From the cell containing the given text, extract its center point as (x, y) coordinate. 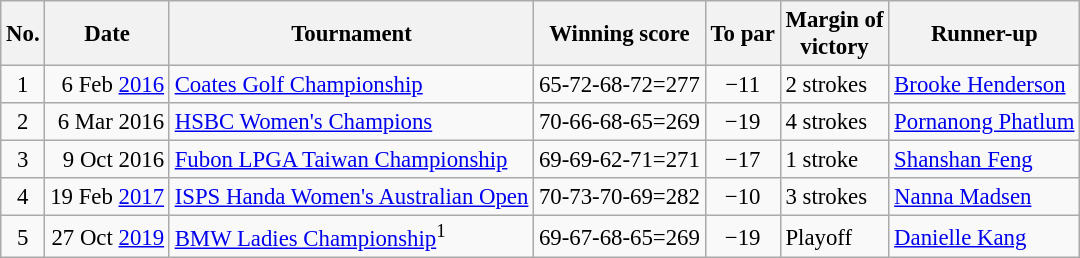
27 Oct 2019 (107, 237)
No. (23, 34)
70-66-68-65=269 (620, 122)
Danielle Kang (984, 237)
6 Feb 2016 (107, 85)
Tournament (351, 34)
9 Oct 2016 (107, 160)
HSBC Women's Champions (351, 122)
1 (23, 85)
Winning score (620, 34)
To par (742, 34)
69-69-62-71=271 (620, 160)
1 stroke (834, 160)
3 (23, 160)
Coates Golf Championship (351, 85)
Brooke Henderson (984, 85)
65-72-68-72=277 (620, 85)
Margin ofvictory (834, 34)
ISPS Handa Women's Australian Open (351, 197)
70-73-70-69=282 (620, 197)
4 (23, 197)
4 strokes (834, 122)
6 Mar 2016 (107, 122)
Runner-up (984, 34)
Nanna Madsen (984, 197)
Shanshan Feng (984, 160)
−10 (742, 197)
3 strokes (834, 197)
69-67-68-65=269 (620, 237)
Pornanong Phatlum (984, 122)
Date (107, 34)
19 Feb 2017 (107, 197)
2 (23, 122)
Playoff (834, 237)
−17 (742, 160)
2 strokes (834, 85)
Fubon LPGA Taiwan Championship (351, 160)
BMW Ladies Championship1 (351, 237)
5 (23, 237)
−11 (742, 85)
